Locate the cell with the specified text and output its [x, y] center coordinate. 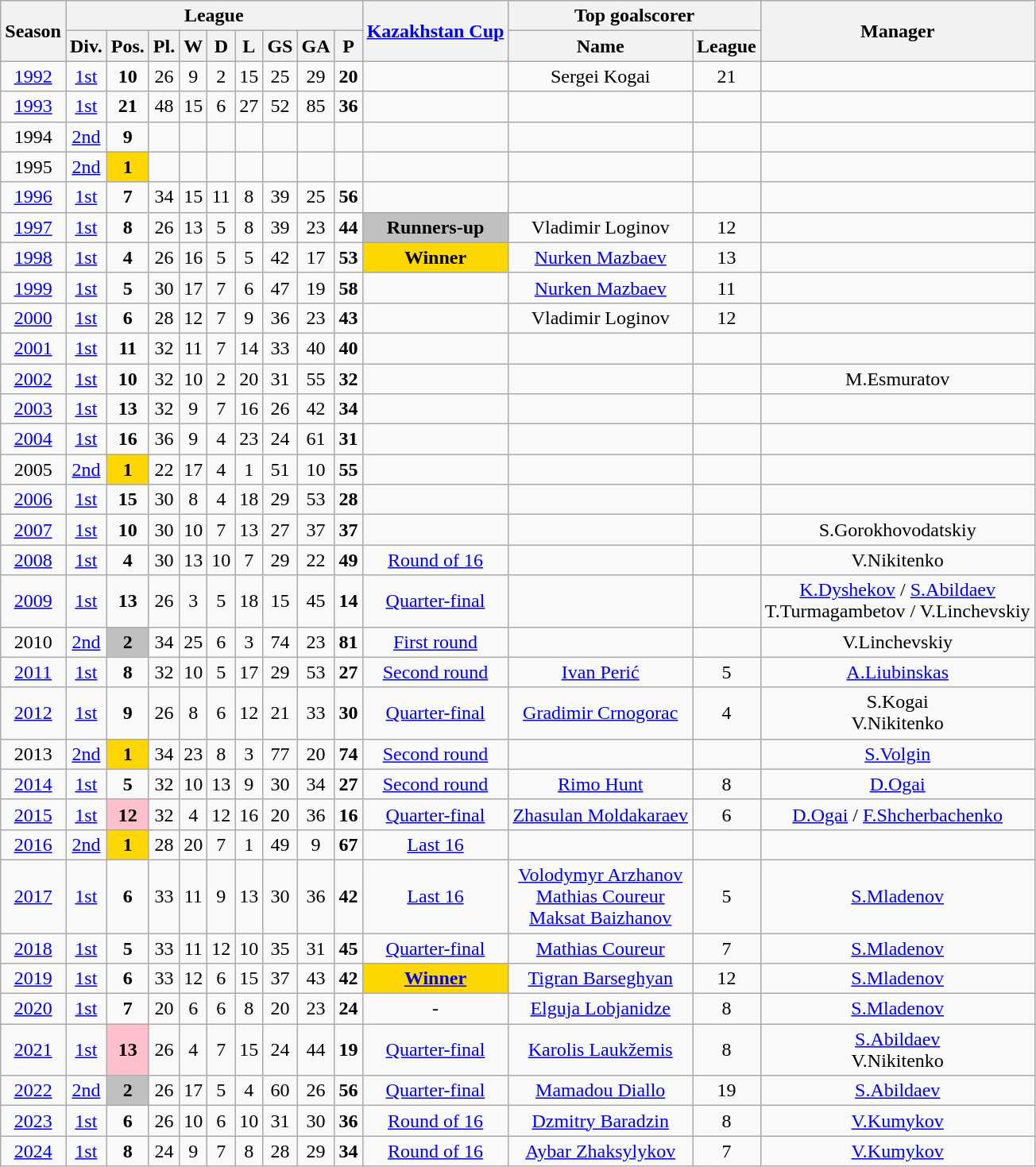
2024 [33, 1151]
2006 [33, 500]
Elguja Lobjanidze [601, 1009]
A.Liubinskas [898, 672]
2010 [33, 642]
2012 [33, 713]
L [249, 46]
1996 [33, 197]
GA [316, 46]
2019 [33, 979]
P [348, 46]
2013 [33, 754]
2018 [33, 948]
V.Linchevskiy [898, 642]
Rimo Hunt [601, 784]
K.Dyshekov / S.Abildaev T.Turmagambetov / V.Linchevskiy [898, 601]
S.Volgin [898, 754]
D.Ogai [898, 784]
GS [280, 46]
Pl. [164, 46]
2008 [33, 560]
Karolis Laukžemis [601, 1050]
Name [601, 46]
Gradimir Crnogorac [601, 713]
Top goalscorer [634, 16]
Tigran Barseghyan [601, 979]
2009 [33, 601]
67 [348, 844]
2021 [33, 1050]
48 [164, 106]
S.Kogai V.Nikitenko [898, 713]
- [435, 1009]
D.Ogai / F.Shcherbachenko [898, 814]
1998 [33, 257]
Div. [86, 46]
V.Nikitenko [898, 560]
Runners-up [435, 227]
1995 [33, 167]
1993 [33, 106]
2000 [33, 318]
Pos. [127, 46]
Season [33, 31]
2014 [33, 784]
2016 [33, 844]
60 [280, 1091]
2017 [33, 896]
2007 [33, 530]
Dzmitry Baradzin [601, 1121]
Mamadou Diallo [601, 1091]
Volodymyr Arzhanov Mathias Coureur Maksat Baizhanov [601, 896]
Aybar Zhaksylykov [601, 1151]
1997 [33, 227]
1992 [33, 76]
W [194, 46]
2023 [33, 1121]
1994 [33, 137]
Ivan Perić [601, 672]
35 [280, 948]
81 [348, 642]
Kazakhstan Cup [435, 31]
1999 [33, 288]
2003 [33, 409]
M.Esmuratov [898, 379]
85 [316, 106]
2015 [33, 814]
Sergei Kogai [601, 76]
S.Abildaev V.Nikitenko [898, 1050]
52 [280, 106]
Manager [898, 31]
2002 [33, 379]
Mathias Coureur [601, 948]
S.Abildaev [898, 1091]
47 [280, 288]
2005 [33, 470]
2004 [33, 439]
77 [280, 754]
First round [435, 642]
61 [316, 439]
S.Gorokhovodatskiy [898, 530]
2011 [33, 672]
51 [280, 470]
2020 [33, 1009]
Zhasulan Moldakaraev [601, 814]
2022 [33, 1091]
D [221, 46]
2001 [33, 348]
58 [348, 288]
